Output the [X, Y] coordinate of the center of the cell containing the given text.  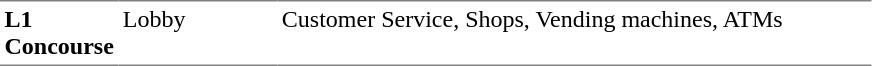
Lobby [198, 33]
L1Concourse [59, 33]
Customer Service, Shops, Vending machines, ATMs [574, 33]
